Return [X, Y] of the center of cell containing provided text 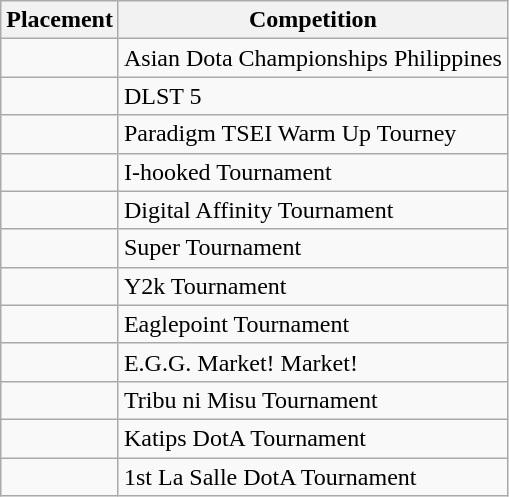
I-hooked Tournament [312, 172]
Super Tournament [312, 248]
Digital Affinity Tournament [312, 210]
Tribu ni Misu Tournament [312, 400]
Placement [60, 20]
E.G.G. Market! Market! [312, 362]
DLST 5 [312, 96]
1st La Salle DotA Tournament [312, 477]
Paradigm TSEI Warm Up Tourney [312, 134]
Y2k Tournament [312, 286]
Asian Dota Championships Philippines [312, 58]
Katips DotA Tournament [312, 438]
Eaglepoint Tournament [312, 324]
Competition [312, 20]
